Scan for the cell matching the given text and deliver its (X, Y) coordinate at center. 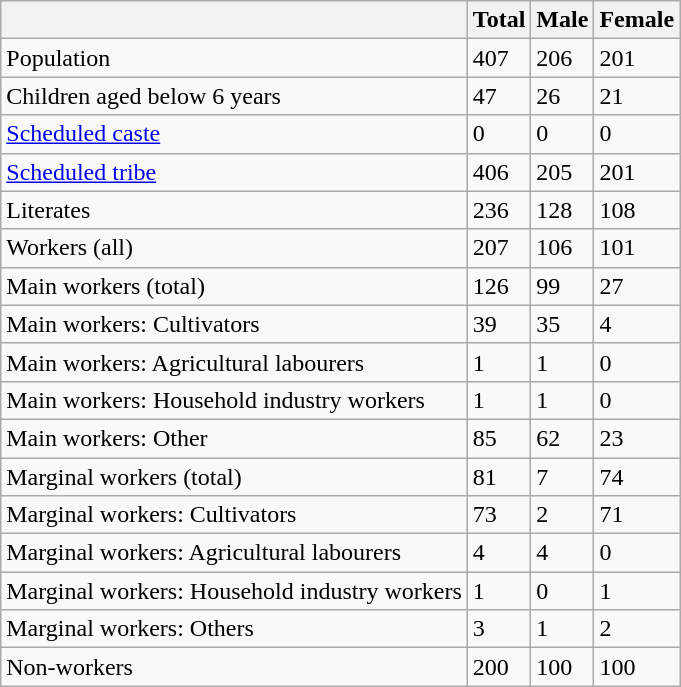
7 (562, 477)
128 (562, 210)
85 (499, 438)
27 (637, 286)
99 (562, 286)
126 (499, 286)
Literates (234, 210)
Total (499, 20)
26 (562, 96)
Marginal workers: Household industry workers (234, 591)
Non-workers (234, 667)
21 (637, 96)
101 (637, 248)
108 (637, 210)
407 (499, 58)
Female (637, 20)
62 (562, 438)
47 (499, 96)
406 (499, 172)
Main workers: Agricultural labourers (234, 362)
23 (637, 438)
Scheduled caste (234, 134)
74 (637, 477)
81 (499, 477)
206 (562, 58)
73 (499, 515)
Children aged below 6 years (234, 96)
106 (562, 248)
Marginal workers: Others (234, 629)
39 (499, 324)
71 (637, 515)
Main workers: Household industry workers (234, 400)
Main workers: Cultivators (234, 324)
Main workers: Other (234, 438)
3 (499, 629)
Marginal workers: Cultivators (234, 515)
Marginal workers: Agricultural labourers (234, 553)
Scheduled tribe (234, 172)
Male (562, 20)
236 (499, 210)
Main workers (total) (234, 286)
200 (499, 667)
205 (562, 172)
207 (499, 248)
Marginal workers (total) (234, 477)
35 (562, 324)
Population (234, 58)
Workers (all) (234, 248)
